Detect which cell encompasses the target text, then output its (x, y) center coordinate. 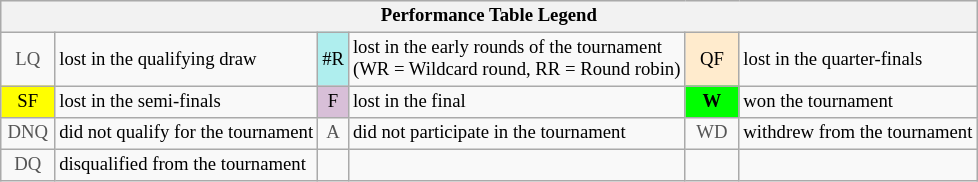
SF (28, 102)
#R (334, 60)
lost in the qualifying draw (186, 60)
did not participate in the tournament (516, 134)
lost in the final (516, 102)
won the tournament (858, 102)
lost in the early rounds of the tournament(WR = Wildcard round, RR = Round robin) (516, 60)
W (712, 102)
F (334, 102)
Performance Table Legend (489, 16)
lost in the semi-finals (186, 102)
LQ (28, 60)
DNQ (28, 134)
WD (712, 134)
did not qualify for the tournament (186, 134)
A (334, 134)
QF (712, 60)
lost in the quarter-finals (858, 60)
withdrew from the tournament (858, 134)
disqualified from the tournament (186, 166)
DQ (28, 166)
